For the text-containing cell, return its midpoint in (X, Y) coordinate format. 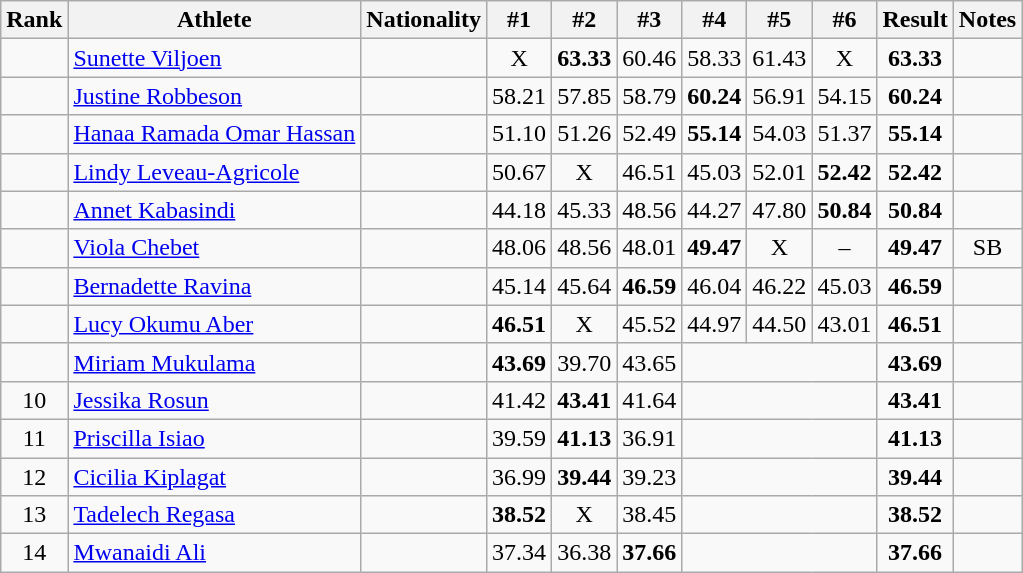
43.01 (844, 324)
SB (987, 248)
– (844, 248)
13 (34, 515)
37.34 (520, 553)
Viola Chebet (214, 248)
45.52 (650, 324)
Justine Robbeson (214, 96)
52.49 (650, 134)
44.97 (714, 324)
43.65 (650, 362)
54.15 (844, 96)
#6 (844, 20)
Lindy Leveau-Agricole (214, 172)
58.33 (714, 58)
58.21 (520, 96)
#5 (780, 20)
46.22 (780, 286)
Rank (34, 20)
#2 (584, 20)
54.03 (780, 134)
39.23 (650, 477)
Bernadette Ravina (214, 286)
Hanaa Ramada Omar Hassan (214, 134)
38.45 (650, 515)
58.79 (650, 96)
39.70 (584, 362)
36.38 (584, 553)
Jessika Rosun (214, 400)
46.04 (714, 286)
45.33 (584, 210)
36.99 (520, 477)
44.50 (780, 324)
Tadelech Regasa (214, 515)
57.85 (584, 96)
45.64 (584, 286)
Lucy Okumu Aber (214, 324)
#1 (520, 20)
36.91 (650, 438)
50.67 (520, 172)
51.10 (520, 134)
52.01 (780, 172)
Sunette Viljoen (214, 58)
51.37 (844, 134)
Miriam Mukulama (214, 362)
14 (34, 553)
48.01 (650, 248)
#4 (714, 20)
12 (34, 477)
#3 (650, 20)
Athlete (214, 20)
11 (34, 438)
56.91 (780, 96)
39.59 (520, 438)
44.18 (520, 210)
48.06 (520, 248)
Notes (987, 20)
60.46 (650, 58)
Nationality (424, 20)
10 (34, 400)
61.43 (780, 58)
Cicilia Kiplagat (214, 477)
51.26 (584, 134)
Priscilla Isiao (214, 438)
41.42 (520, 400)
41.64 (650, 400)
Result (915, 20)
Mwanaidi Ali (214, 553)
Annet Kabasindi (214, 210)
45.14 (520, 286)
47.80 (780, 210)
44.27 (714, 210)
